Provide the [x, y] coordinate of the cell's center where the given text is located.  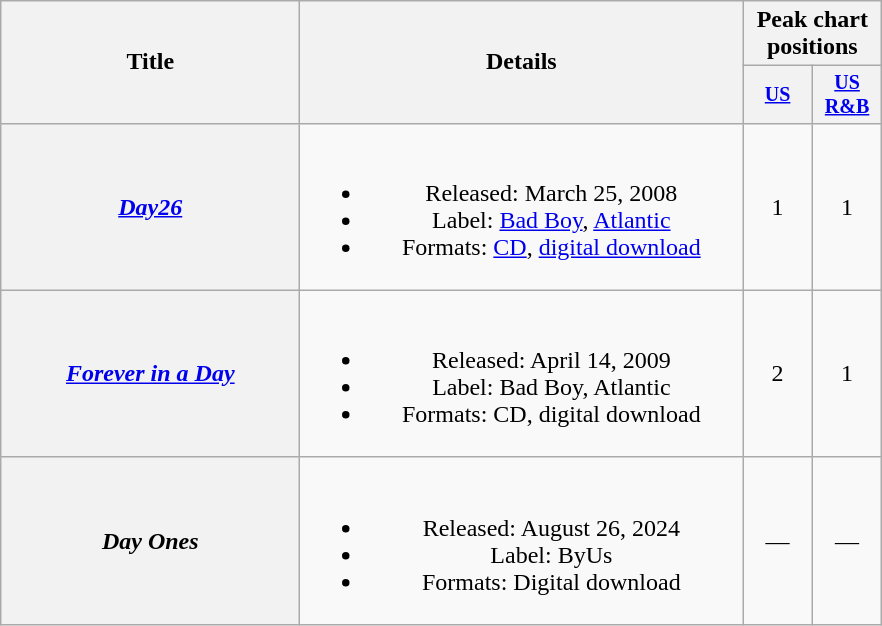
US [778, 94]
Released: March 25, 2008Label: Bad Boy, AtlanticFormats: CD, digital download [522, 206]
Forever in a Day [150, 374]
Day Ones [150, 540]
Details [522, 62]
USR&B [846, 94]
Released: April 14, 2009Label: Bad Boy, AtlanticFormats: CD, digital download [522, 374]
Released: August 26, 2024Label: ByUsFormats: Digital download [522, 540]
Day26 [150, 206]
2 [778, 374]
Peak chartpositions [812, 34]
Title [150, 62]
